From the cell containing the given text, extract its center point as (x, y) coordinate. 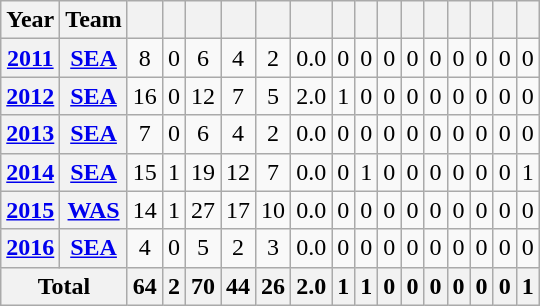
WAS (94, 210)
17 (238, 210)
10 (274, 210)
Team (94, 20)
Total (64, 286)
3 (274, 248)
14 (144, 210)
2013 (30, 134)
27 (202, 210)
2015 (30, 210)
8 (144, 58)
26 (274, 286)
Year (30, 20)
16 (144, 96)
2014 (30, 172)
2011 (30, 58)
19 (202, 172)
44 (238, 286)
2012 (30, 96)
15 (144, 172)
2016 (30, 248)
64 (144, 286)
70 (202, 286)
